Find where the given text appears and provide that cell's center as [X, Y] coordinate. 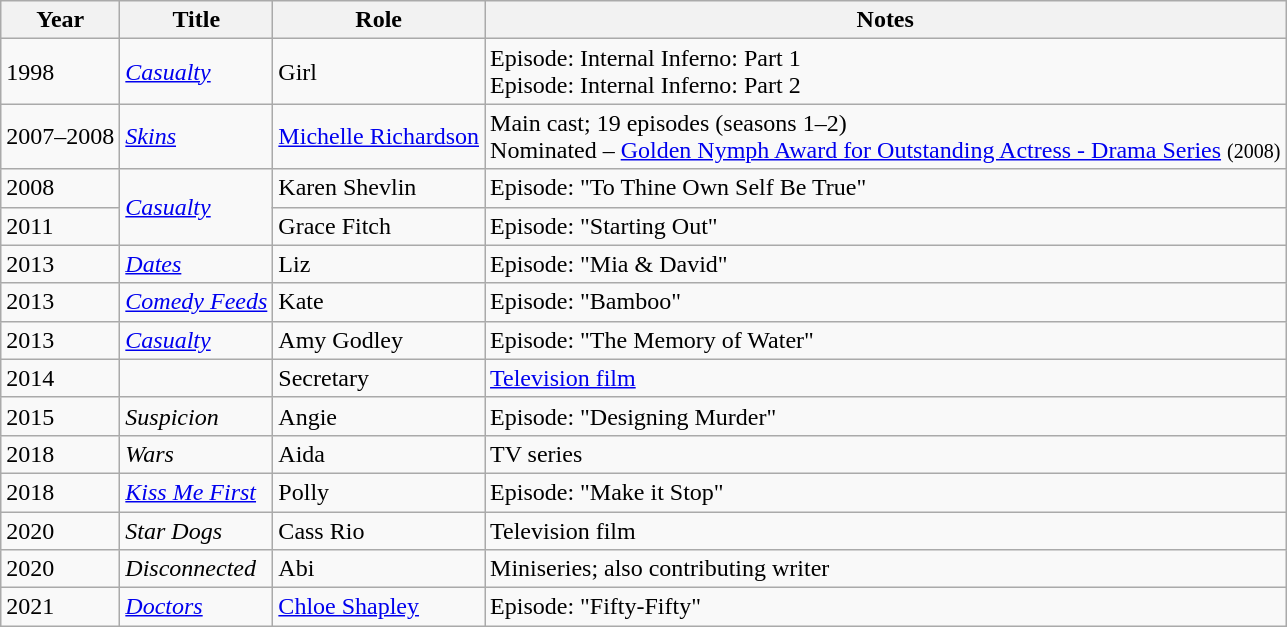
Chloe Shapley [379, 607]
Star Dogs [196, 531]
Episode: "Starting Out" [886, 226]
Episode: Internal Inferno: Part 1Episode: Internal Inferno: Part 2 [886, 72]
Suspicion [196, 416]
Angie [379, 416]
Episode: "Designing Murder" [886, 416]
Year [60, 20]
Episode: "To Thine Own Self Be True" [886, 188]
Miniseries; also contributing writer [886, 569]
Dates [196, 264]
Secretary [379, 378]
Main cast; 19 episodes (seasons 1–2)Nominated – Golden Nymph Award for Outstanding Actress - Drama Series (2008) [886, 136]
2014 [60, 378]
Aida [379, 454]
Role [379, 20]
Michelle Richardson [379, 136]
Abi [379, 569]
Title [196, 20]
Doctors [196, 607]
Episode: "Make it Stop" [886, 492]
Grace Fitch [379, 226]
Episode: "Fifty-Fifty" [886, 607]
Amy Godley [379, 340]
2007–2008 [60, 136]
Disconnected [196, 569]
Episode: "Mia & David" [886, 264]
Girl [379, 72]
2011 [60, 226]
Wars [196, 454]
Karen Shevlin [379, 188]
1998 [60, 72]
Notes [886, 20]
Liz [379, 264]
Episode: "Bamboo" [886, 302]
Kate [379, 302]
Episode: "The Memory of Water" [886, 340]
2021 [60, 607]
2008 [60, 188]
Skins [196, 136]
TV series [886, 454]
Cass Rio [379, 531]
Comedy Feeds [196, 302]
Polly [379, 492]
Kiss Me First [196, 492]
2015 [60, 416]
